Detect which cell encompasses the target text, then output its (X, Y) center coordinate. 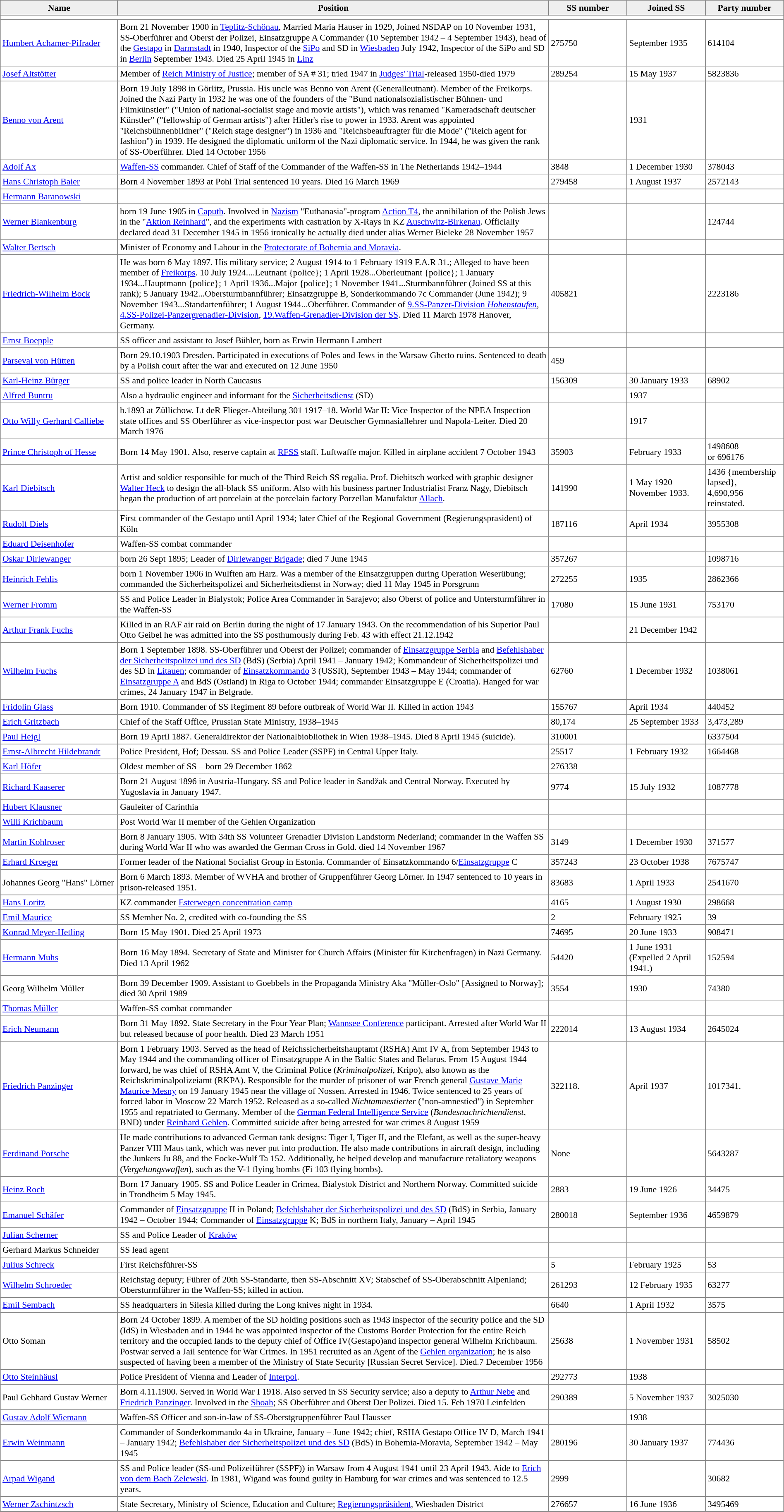
13 August 1934 (666, 1029)
74695 (588, 932)
February 1933 (666, 452)
58502 (744, 1341)
Chief of the Staff Office, Prussian State Ministry, 1938–1945 (333, 722)
16 June 1936 (666, 1504)
908471 (744, 932)
Born 1910. Commander of SS Regiment 89 before outbreak of World War II. Killed in action 1943 (333, 707)
1 February 1932 (666, 751)
Thomas Müller (59, 1008)
3149 (588, 842)
Willi Krichbaum (59, 822)
1087778 (744, 787)
20 June 1933 (666, 932)
Post World War II member of the Gehlen Organization (333, 822)
SS Member No. 2, credited with co-founding the SS (333, 917)
2223186 (744, 294)
459 (588, 361)
1935 (666, 579)
Born 15 May 1901. Died 25 April 1973 (333, 932)
Police President, Hof; Dessau. SS and Police Leader (SSPF) in Central Upper Italy. (333, 751)
Born 17 January 1905. SS and Police Leader in Crimea, Bialystok District and Northern Norway. Committed suicide in Trondheim 5 May 1945. (333, 1189)
39 (744, 917)
5 November 1937 (666, 1397)
63277 (744, 1285)
614104 (744, 43)
68902 (744, 380)
378043 (744, 167)
292773 (588, 1377)
Waffen-SS Officer and son-in-law of SS-Oberstgruppenführer Paul Hausser (333, 1417)
3,473,289 (744, 722)
5643287 (744, 1153)
Paul Heigl (59, 737)
310001 (588, 737)
Oldest member of SS – born 29 December 1862 (333, 766)
774436 (744, 1443)
Emil Maurice (59, 917)
April 1937 (666, 1086)
1931 (666, 120)
30 January 1937 (666, 1443)
Waffen-SS commander. Chief of Staff of the Commander of the Waffen-SS in The Netherlands 1942–1944 (333, 167)
Oskar Dirlewanger (59, 559)
September 1936 (666, 1215)
Prince Christoph of Hesse (59, 452)
Hermann Baranowski (59, 196)
Born 4 November 1893 at Pohl Trial sentenced 10 years. Died 16 March 1969 (333, 182)
Born 21 August 1896 in Austria-Hungary. SS and Police leader in Sandžak and Central Norway. Executed by Yugoslavia in January 1947. (333, 787)
Fridolin Glass (59, 707)
1 May 1920November 1933. (666, 488)
298668 (744, 902)
276657 (588, 1504)
Arthur Frank Fuchs (59, 630)
Otto Soman (59, 1341)
1098716 (744, 559)
7675747 (744, 862)
Eduard Deisenhofer (59, 544)
Gerhard Markus Schneider (59, 1250)
80,174 (588, 722)
405821 (588, 294)
1937 (666, 395)
35903 (588, 452)
280018 (588, 1215)
19 June 1926 (666, 1189)
23 October 1938 (666, 862)
15 May 1937 (666, 74)
74380 (744, 988)
Emanuel Schäfer (59, 1215)
25638 (588, 1341)
30682 (744, 1479)
25517 (588, 751)
6337504 (744, 737)
222014 (588, 1029)
Former leader of the National Socialist Group in Estonia. Commander of Einsatzkommando 6/Einsatzgruppe C (333, 862)
322118. (588, 1086)
Ferdinand Porsche (59, 1153)
279458 (588, 182)
187116 (588, 524)
357267 (588, 559)
280196 (588, 1443)
Parseval von Hütten (59, 361)
3554 (588, 988)
SS headquarters in Silesia killed during the Long knives night in 1934. (333, 1305)
276338 (588, 766)
290389 (588, 1397)
5 (588, 1265)
SS officer and assistant to Josef Bühler, born as Erwin Hermann Lambert (333, 340)
Heinrich Fehlis (59, 579)
2999 (588, 1479)
1930 (666, 988)
First commander of the Gestapo until April 1934; later Chief of the Regional Government (Regierungsprasident) of Köln (333, 524)
Otto Steinhäusl (59, 1377)
Karl-Heinz Bürger (59, 380)
Erwin Weinmann (59, 1443)
State Secretary, Ministry of Science, Education and Culture; Regierungspräsident, Wiesbaden District (333, 1504)
None (588, 1153)
17080 (588, 604)
Hermann Muhs (59, 958)
Joined SS (666, 8)
Ernst-Albrecht Hildebrandt (59, 751)
Position (333, 8)
54420 (588, 958)
2645024 (744, 1029)
Werner Zschintzsch (59, 1504)
SS number (588, 8)
141990 (588, 488)
Police President of Vienna and Leader of Interpol. (333, 1377)
Josef Altstötter (59, 74)
Martin Kohlroser (59, 842)
2862366 (744, 579)
261293 (588, 1285)
1038061 (744, 671)
Johannes Georg "Hans" Lörner (59, 882)
Born 19 April 1887. Generaldirektor der Nationalbiobliothek in Wien 1938–1945. Died 8 April 1945 (suicide). (333, 737)
Hubert Klausner (59, 807)
Ernst Boepple (59, 340)
Wilhelm Fuchs (59, 671)
275750 (588, 43)
September 1935 (666, 43)
3848 (588, 167)
30 January 1933 (666, 380)
1664468 (744, 751)
1 August 1937 (666, 182)
34475 (744, 1189)
4659879 (744, 1215)
Werner Fromm (59, 604)
1 August 1930 (666, 902)
1498608or 696176 (744, 452)
Friedrich-Wilhelm Bock (59, 294)
1 June 1931 (Expelled 2 April 1941.) (666, 958)
2572143 (744, 182)
Rudolf Diels (59, 524)
Werner Blankenburg (59, 222)
152594 (744, 958)
Adolf Ax (59, 167)
371577 (744, 842)
3955308 (744, 524)
Richard Kaaserer (59, 787)
9774 (588, 787)
Friedrich Panzinger (59, 1086)
Minister of Economy and Labour in the Protectorate of Bohemia and Moravia. (333, 247)
Party number (744, 8)
1917 (666, 421)
Hans Christoph Baier (59, 182)
Benno von Arent (59, 120)
Name (59, 8)
KZ commander Esterwegen concentration camp (333, 902)
Hans Loritz (59, 902)
753170 (744, 604)
Erhard Kroeger (59, 862)
5823836 (744, 74)
357243 (588, 862)
Erich Gritzbach (59, 722)
Born 6 March 1893. Member of WVHA and brother of Gruppenführer Georg Lörner. In 1947 sentenced to 10 years in prison-released 1951. (333, 882)
Walter Bertsch (59, 247)
440452 (744, 707)
Arpad Wigand (59, 1479)
Paul Gebhard Gustav Werner (59, 1397)
62760 (588, 671)
1 April 1932 (666, 1305)
Julius Schreck (59, 1265)
Born 16 May 1894. Secretary of State and Minister for Church Affairs (Minister für Kirchenfragen) in Nazi Germany. Died 13 April 1962 (333, 958)
2883 (588, 1189)
12 February 1935 (666, 1285)
SS and Police Leader of Kraków (333, 1235)
Humbert Achamer-Pifrader (59, 43)
124744 (744, 222)
Konrad Meyer-Hetling (59, 932)
Otto Willy Gerhard Calliebe (59, 421)
Georg Wilhelm Müller (59, 988)
3575 (744, 1305)
Member of Reich Ministry of Justice; member of SA # 31; tried 1947 in Judges' Trial-released 1950-died 1979 (333, 74)
3495469 (744, 1504)
1 November 1931 (666, 1341)
Wilhelm Schroeder (59, 1285)
3025030 (744, 1397)
SS and police leader in North Caucasus (333, 380)
Karl Diebitsch (59, 488)
83683 (588, 882)
Heinz Roch (59, 1189)
15 July 1932 (666, 787)
1 April 1933 (666, 882)
Born 39 December 1909. Assistant to Goebbels in the Propaganda Ministry Aka "Müller-Oslo" [Assigned to Norway]; died 30 April 1989 (333, 988)
53 (744, 1265)
Karl Höfer (59, 766)
156309 (588, 380)
155767 (588, 707)
272255 (588, 579)
born 26 Sept 1895; Leader of Dirlewanger Brigade; died 7 June 1945 (333, 559)
Erich Neumann (59, 1029)
Born 14 May 1901. Also, reserve captain at RFSS staff. Luftwaffe major. Killed in airplane accident 7 October 1943 (333, 452)
2541670 (744, 882)
2 (588, 917)
4165 (588, 902)
1017341. (744, 1086)
1436 {membership lapsed}, 4,690,956 reinstated. (744, 488)
Gustav Adolf Wiemann (59, 1417)
First Reichsführer-SS (333, 1265)
1 December 1932 (666, 671)
Julian Scherner (59, 1235)
15 June 1931 (666, 604)
Also a hydraulic engineer and informant for the Sicherheitsdienst (SD) (333, 395)
25 September 1933 (666, 722)
SS lead agent (333, 1250)
6640 (588, 1305)
Gauleiter of Carinthia (333, 807)
289254 (588, 74)
Emil Sembach (59, 1305)
21 December 1942 (666, 630)
SS and Police Leader in Bialystok; Police Area Commander in Sarajevo; also Oberst of police and Untersturmführer in the Waffen-SS (333, 604)
Alfred Buntru (59, 395)
